Return [x, y] of the center of cell containing provided text 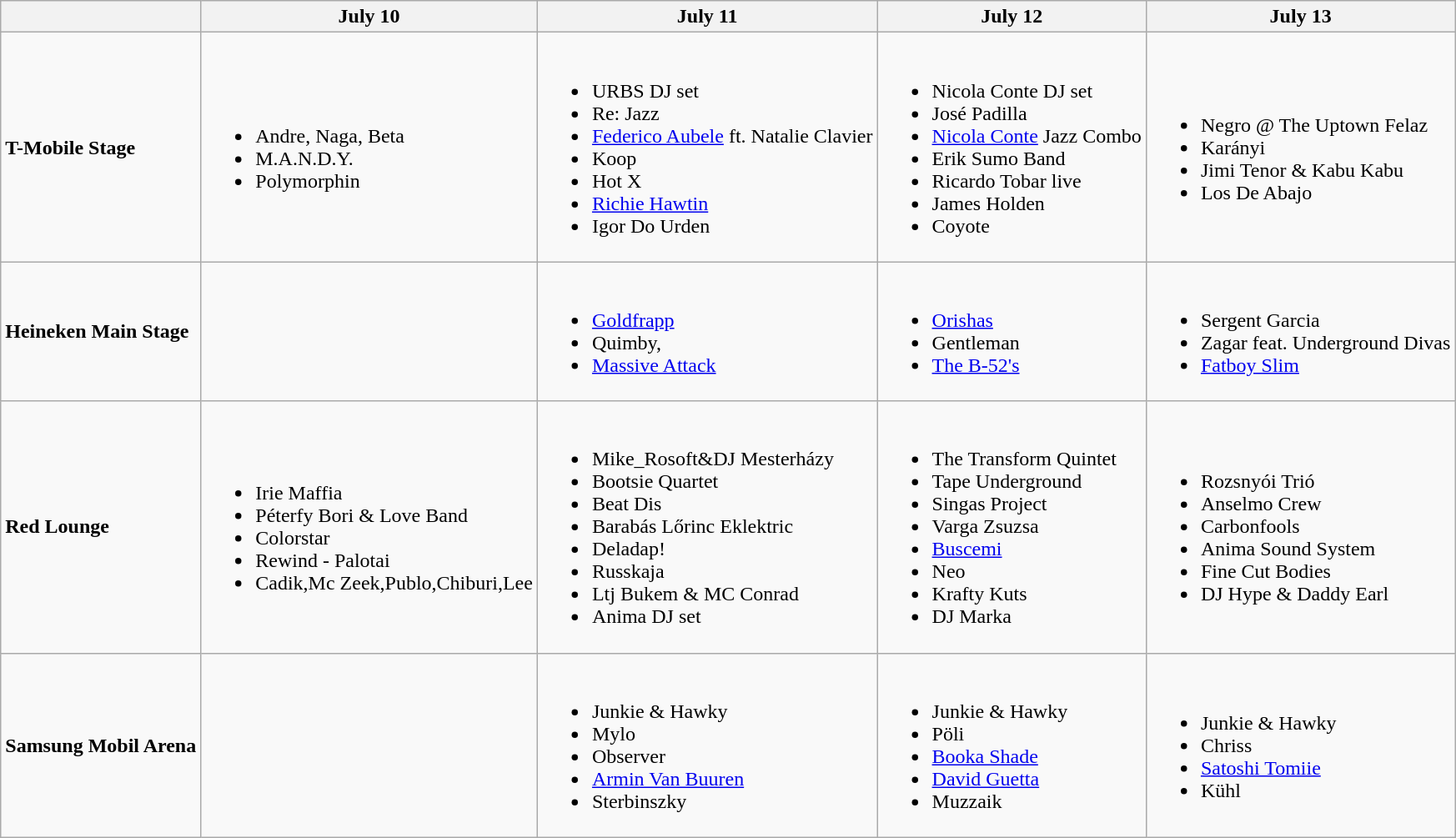
Junkie & HawkyMyloObserverArmin Van BuurenSterbinszky [707, 745]
Heineken Main Stage [101, 332]
The Transform QuintetTape UndergroundSingas ProjectVarga ZsuzsaBuscemiNeoKrafty KutsDJ Marka [1012, 527]
July 13 [1301, 17]
Junkie & HawkyChrissSatoshi TomiieKühl [1301, 745]
July 11 [707, 17]
Negro @ The Uptown FelazKarányiJimi Tenor & Kabu KabuLos De Abajo [1301, 147]
July 10 [369, 17]
Andre, Naga, BetaM.A.N.D.Y.Polymorphin [369, 147]
Mike_Rosoft&DJ MesterházyBootsie QuartetBeat DisBarabás Lőrinc EklektricDeladap!RusskajaLtj Bukem & MC ConradAnima DJ set [707, 527]
Irie MaffiaPéterfy Bori & Love BandColorstarRewind - PalotaiCadik,Mc Zeek,Publo,Chiburi,Lee [369, 527]
July 12 [1012, 17]
Junkie & HawkyPöliBooka ShadeDavid GuettaMuzzaik [1012, 745]
Rozsnyói TrióAnselmo CrewCarbonfoolsAnima Sound SystemFine Cut BodiesDJ Hype & Daddy Earl [1301, 527]
Nicola Conte DJ setJosé PadillaNicola Conte Jazz ComboErik Sumo BandRicardo Tobar liveJames HoldenCoyote [1012, 147]
T-Mobile Stage [101, 147]
GoldfrappQuimby,Massive Attack [707, 332]
Samsung Mobil Arena [101, 745]
URBS DJ setRe: JazzFederico Aubele ft. Natalie ClavierKoopHot XRichie HawtinIgor Do Urden [707, 147]
OrishasGentlemanThe B-52's [1012, 332]
Sergent GarciaZagar feat. Underground DivasFatboy Slim [1301, 332]
Red Lounge [101, 527]
